Capture the cell that displays the provided text and extract its (X, Y) central coordinate. 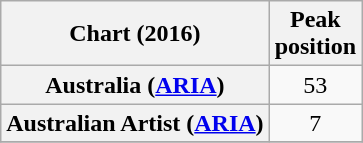
Australian Artist (ARIA) (135, 123)
Peakposition (315, 34)
Australia (ARIA) (135, 85)
7 (315, 123)
53 (315, 85)
Chart (2016) (135, 34)
